Detect which cell encompasses the target text, then output its (X, Y) center coordinate. 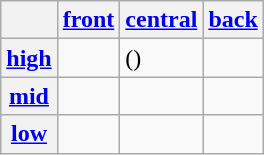
central (162, 20)
() (162, 58)
front (88, 20)
low (29, 134)
mid (29, 96)
back (233, 20)
high (29, 58)
